Find where the given text appears and provide that cell's center as (x, y) coordinate. 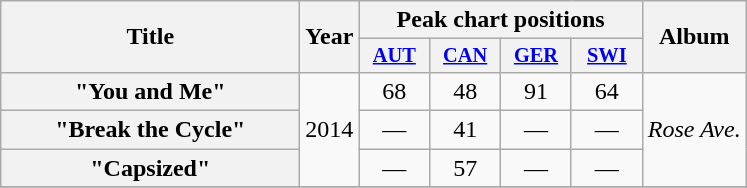
"Capsized" (150, 168)
Rose Ave. (694, 129)
AUT (394, 56)
41 (466, 130)
68 (394, 91)
GER (536, 56)
2014 (330, 129)
Peak chart positions (500, 20)
CAN (466, 56)
Year (330, 37)
57 (466, 168)
SWI (606, 56)
Album (694, 37)
"Break the Cycle" (150, 130)
91 (536, 91)
64 (606, 91)
Title (150, 37)
"You and Me" (150, 91)
48 (466, 91)
